Determine the [X, Y] coordinate at the center of the cell enclosing the given text.  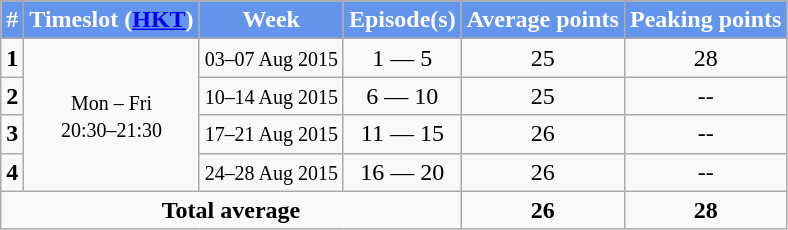
Average points [542, 20]
Total average [231, 210]
10–14 Aug 2015 [271, 96]
Timeslot (HKT) [112, 20]
16 — 20 [402, 172]
24–28 Aug 2015 [271, 172]
# [12, 20]
2 [12, 96]
03–07 Aug 2015 [271, 58]
3 [12, 134]
Week [271, 20]
17–21 Aug 2015 [271, 134]
4 [12, 172]
Episode(s) [402, 20]
6 — 10 [402, 96]
11 — 15 [402, 134]
1 — 5 [402, 58]
Peaking points [705, 20]
1 [12, 58]
Mon – Fri20:30–21:30 [112, 115]
